Extract the (X, Y) coordinate from the center of the cell holding the provided text.  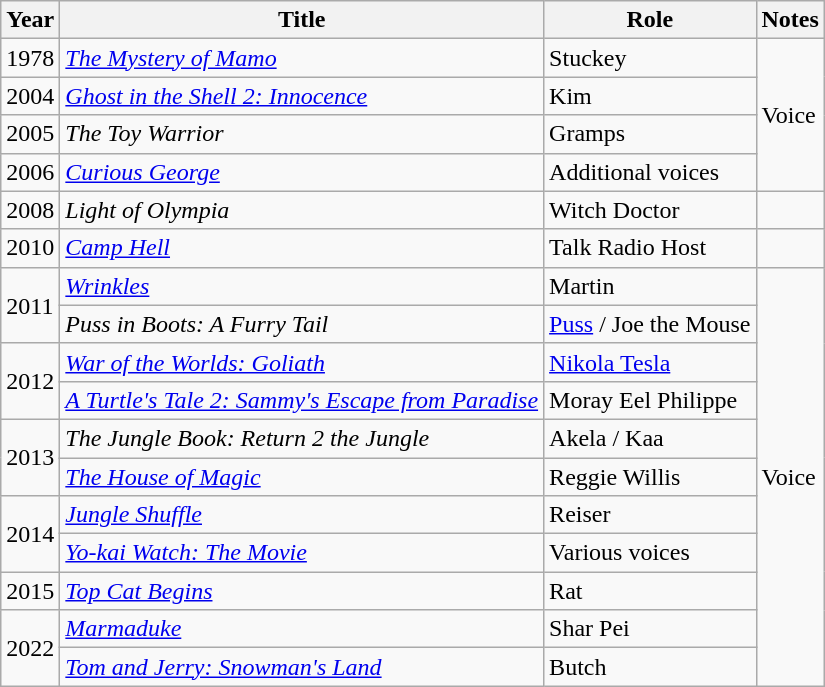
A Turtle's Tale 2: Sammy's Escape from Paradise (302, 400)
2012 (30, 381)
2015 (30, 591)
Rat (650, 591)
1978 (30, 58)
2006 (30, 172)
The Jungle Book: Return 2 the Jungle (302, 438)
The Mystery of Mamo (302, 58)
Reiser (650, 515)
Stuckey (650, 58)
Title (302, 20)
War of the Worlds: Goliath (302, 362)
Curious George (302, 172)
2011 (30, 305)
Role (650, 20)
Moray Eel Philippe (650, 400)
Yo-kai Watch: The Movie (302, 553)
Puss in Boots: A Furry Tail (302, 324)
2004 (30, 96)
Tom and Jerry: Snowman's Land (302, 667)
Martin (650, 286)
Camp Hell (302, 248)
Nikola Tesla (650, 362)
2014 (30, 534)
2010 (30, 248)
Butch (650, 667)
Ghost in the Shell 2: Innocence (302, 96)
Marmaduke (302, 629)
Witch Doctor (650, 210)
Light of Olympia (302, 210)
Top Cat Begins (302, 591)
Additional voices (650, 172)
Year (30, 20)
Kim (650, 96)
2022 (30, 648)
Shar Pei (650, 629)
Gramps (650, 134)
2005 (30, 134)
Notes (790, 20)
The House of Magic (302, 477)
Akela / Kaa (650, 438)
Puss / Joe the Mouse (650, 324)
Various voices (650, 553)
Jungle Shuffle (302, 515)
2013 (30, 457)
Wrinkles (302, 286)
Reggie Willis (650, 477)
2008 (30, 210)
The Toy Warrior (302, 134)
Talk Radio Host (650, 248)
